Detect which cell encompasses the target text, then output its [x, y] center coordinate. 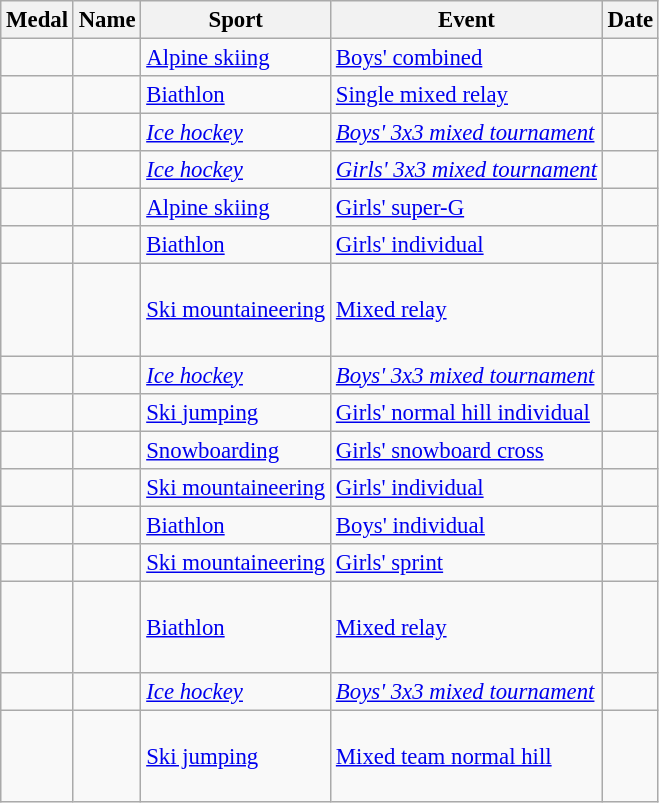
Girls' super-G [467, 208]
Boys' individual [467, 525]
Name [107, 20]
Girls' snowboard cross [467, 450]
Sport [236, 20]
Boys' combined [467, 58]
Date [630, 20]
Girls' 3x3 mixed tournament [467, 170]
Girls' normal hill individual [467, 412]
Medal [38, 20]
Event [467, 20]
Snowboarding [236, 450]
Mixed team normal hill [467, 756]
Single mixed relay [467, 95]
Girls' sprint [467, 563]
